Output the (X, Y) coordinate of the center of the cell containing the given text.  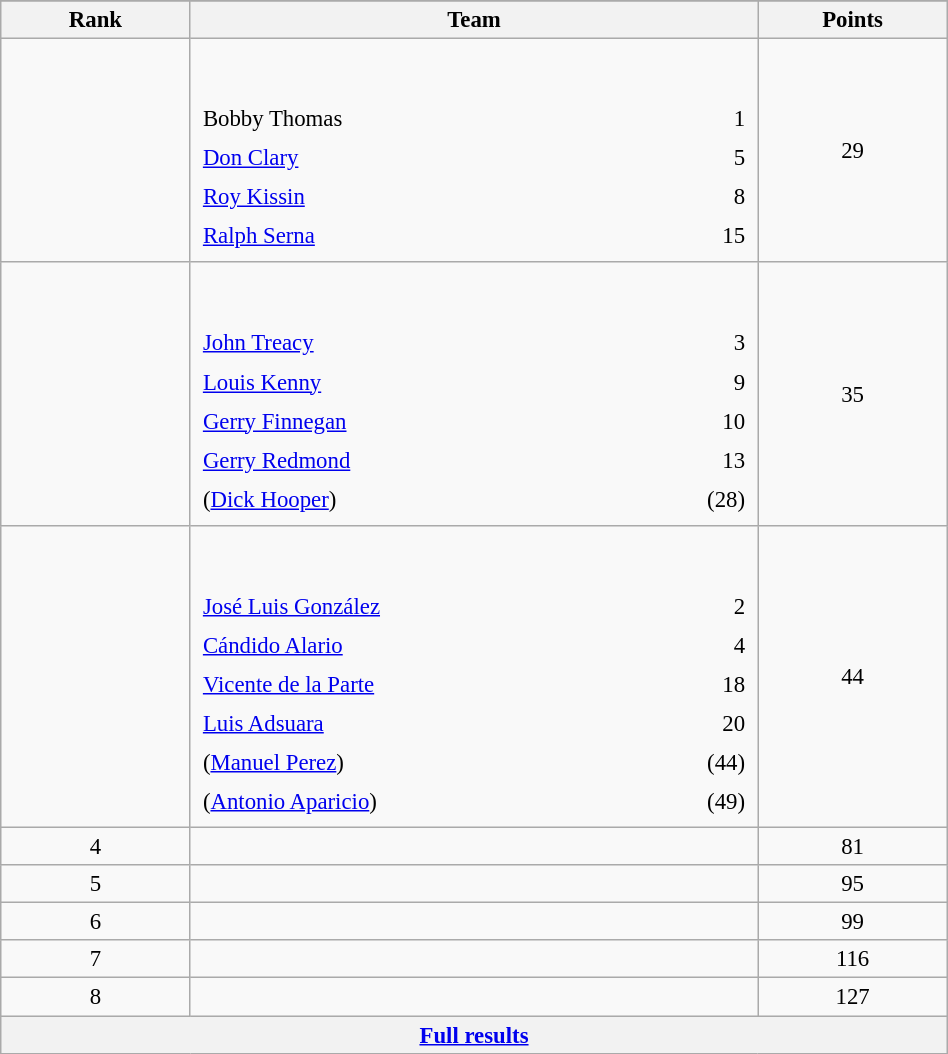
127 (852, 997)
116 (852, 959)
Vicente de la Parte (417, 684)
Gerry Redmond (409, 460)
Don Clary (424, 158)
35 (852, 394)
9 (686, 382)
81 (852, 847)
Bobby Thomas 1 Don Clary 5 Roy Kissin 8 Ralph Serna 15 (474, 151)
3 (686, 343)
15 (702, 236)
Roy Kissin (424, 197)
18 (694, 684)
(Dick Hooper) (409, 499)
Team (474, 20)
(49) (694, 801)
1 (702, 119)
José Luis González 2 Cándido Alario 4 Vicente de la Parte 18 Luis Adsuara 20 (Manuel Perez) (44) (Antonio Aparicio) (49) (474, 677)
95 (852, 884)
20 (694, 723)
29 (852, 151)
John Treacy 3 Louis Kenny 9 Gerry Finnegan 10 Gerry Redmond 13 (Dick Hooper) (28) (474, 394)
44 (852, 677)
Louis Kenny (409, 382)
Rank (96, 20)
Points (852, 20)
13 (686, 460)
Ralph Serna (424, 236)
John Treacy (409, 343)
Full results (474, 1035)
Cándido Alario (417, 645)
Gerry Finnegan (409, 421)
10 (686, 421)
(28) (686, 499)
Bobby Thomas (424, 119)
(44) (694, 762)
7 (96, 959)
99 (852, 922)
2 (694, 606)
(Antonio Aparicio) (417, 801)
José Luis González (417, 606)
(Manuel Perez) (417, 762)
Luis Adsuara (417, 723)
6 (96, 922)
